Pinpoint the cell where the given text exists, returning its [X, Y] midpoint coordinate. 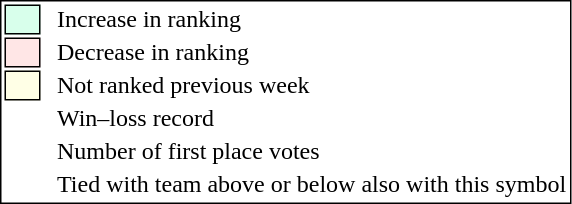
Tied with team above or below also with this symbol [312, 185]
Not ranked previous week [312, 85]
Number of first place votes [312, 151]
Increase in ranking [312, 19]
Decrease in ranking [312, 53]
Win–loss record [312, 119]
